Capture the cell that displays the provided text and extract its [x, y] central coordinate. 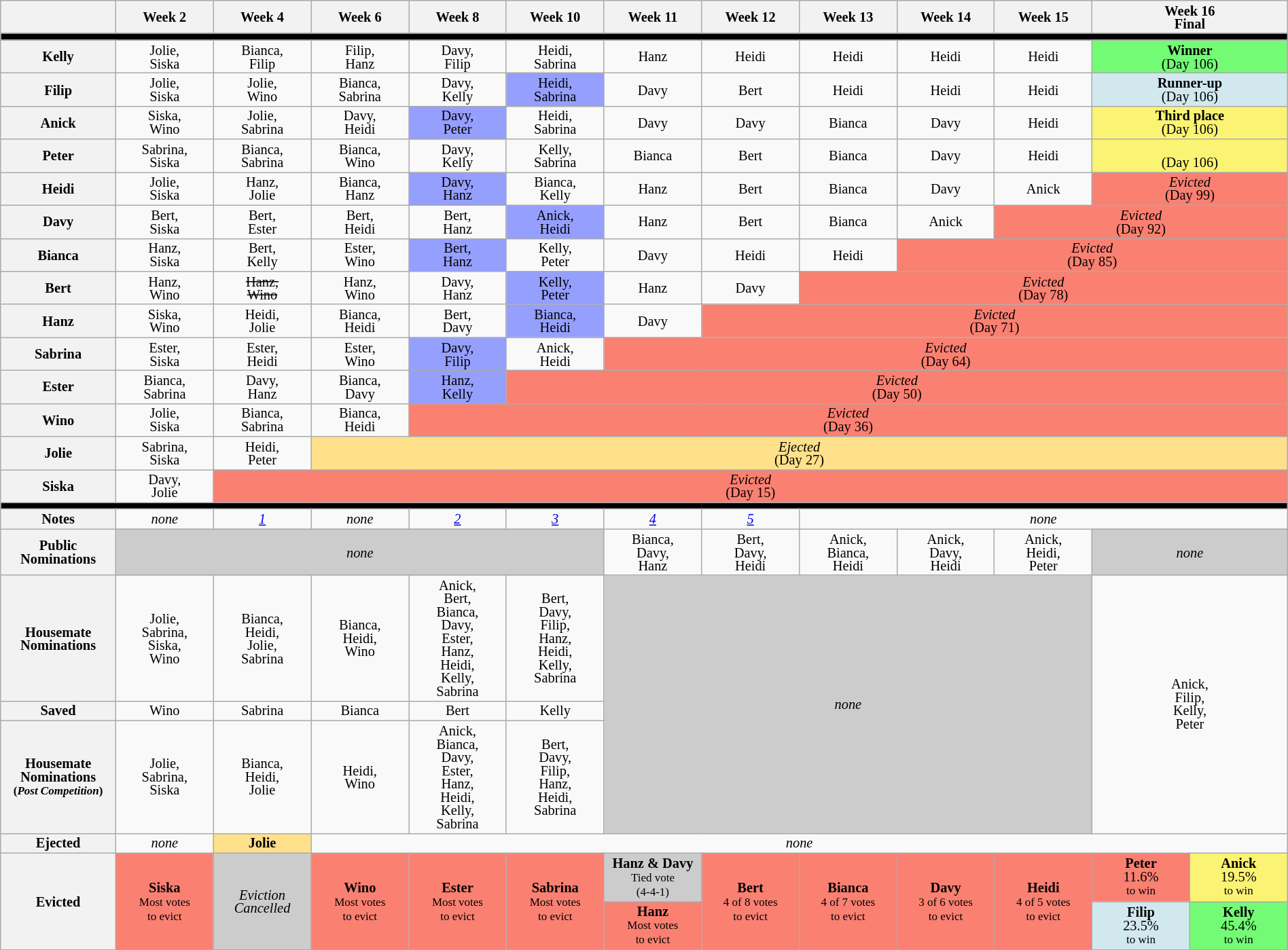
Winner(Day 106) [1190, 57]
EvictionCancelled [262, 901]
Hanz,Kelly [458, 387]
PublicNominations [58, 552]
Week 14 [946, 16]
Bianca,Hanz [360, 189]
Kelly,Sabrina [555, 156]
Week 8 [458, 16]
Hanz,Jolie [262, 189]
Evicted(Day 85) [1092, 255]
Davy3 of 6 votesto evict [946, 901]
(Day 106) [1190, 156]
Evicted(Day 78) [1043, 288]
5 [751, 519]
SiskaMost votesto evict [164, 901]
Bianca,Filip [262, 57]
1 [262, 519]
Bianca4 of 7 votesto evict [848, 901]
HanzMost votesto evict [653, 925]
Saved [58, 710]
Hanz,Siska [164, 255]
Hanz & DavyTied vote(4-4-1) [653, 877]
Third place(Day 106) [1190, 122]
Filip23.5%to win [1141, 925]
HousemateNominations [58, 638]
Filip,Hanz [360, 57]
Ester,Heidi [262, 354]
Bianca,Davy [360, 387]
Bert,Heidi [360, 221]
Week 16Final [1190, 16]
Bert,Davy [458, 321]
Jolie,Sabrina,Siska,Wino [164, 638]
Notes [58, 519]
Peter [58, 156]
Evicted(Day 71) [995, 321]
Runner-up(Day 106) [1190, 90]
Evicted(Day 99) [1190, 189]
Anick,Heidi,Peter [1043, 552]
Heidi4 of 5 votesto evict [1043, 901]
Anick,Davy,Heidi [946, 552]
Anick,Bert,Bianca,Davy,Ester,Hanz,Heidi,Kelly,Sabrina [458, 638]
Davy,Jolie [164, 486]
Bianca,Wino [360, 156]
Bianca,Heidi,Wino [360, 638]
Anick,Filip,Kelly,Peter [1190, 704]
2 [458, 519]
Davy,Peter [458, 122]
Week 6 [360, 16]
Ejected [58, 843]
EsterMost votesto evict [458, 901]
HousemateNominations(Post Competition) [58, 777]
Ejected(Day 27) [799, 454]
Evicted(Day 50) [897, 387]
SabrinaMost votesto evict [555, 901]
Week 11 [653, 16]
Anick,Bianca,Davy,Ester,Hanz,Heidi,Kelly,Sabrina [458, 777]
Anick19.5%to win [1238, 877]
Ester [58, 387]
3 [555, 519]
Evicted(Day 15) [750, 486]
Week 10 [555, 16]
Bianca,Davy,Hanz [653, 552]
Week 2 [164, 16]
Week 13 [848, 16]
Evicted(Day 64) [946, 354]
Ester,Siska [164, 354]
Evicted [58, 901]
Bianca,Heidi,Jolie [262, 777]
Heidi,Peter [262, 454]
Evicted(Day 92) [1141, 221]
Peter11.6%to win [1141, 877]
Bert,Davy,Filip,Hanz,Heidi,Kelly,Sabrina [555, 638]
Bianca,Heidi,Jolie,Sabrina [262, 638]
Davy,Heidi [360, 122]
Bert,Ester [262, 221]
Evicted(Day 36) [848, 420]
Bert,Siska [164, 221]
Week 4 [262, 16]
WinoMost votesto evict [360, 901]
Week 12 [751, 16]
Jolie,Sabrina [262, 122]
Kelly45.4%to win [1238, 925]
4 [653, 519]
Bianca,Kelly [555, 189]
Bert,Davy,Filip,Hanz,Heidi,Sabrina [555, 777]
Bert4 of 8 votesto evict [751, 901]
Filip [58, 90]
Bert,Kelly [262, 255]
Bert,Davy,Heidi [751, 552]
Heidi,Jolie [262, 321]
Jolie,Sabrina,Siska [164, 777]
Siska [58, 486]
Heidi,Wino [360, 777]
Anick,Bianca,Heidi [848, 552]
Jolie,Wino [262, 90]
Week 15 [1043, 16]
